Return [x, y] of the center of cell containing provided text 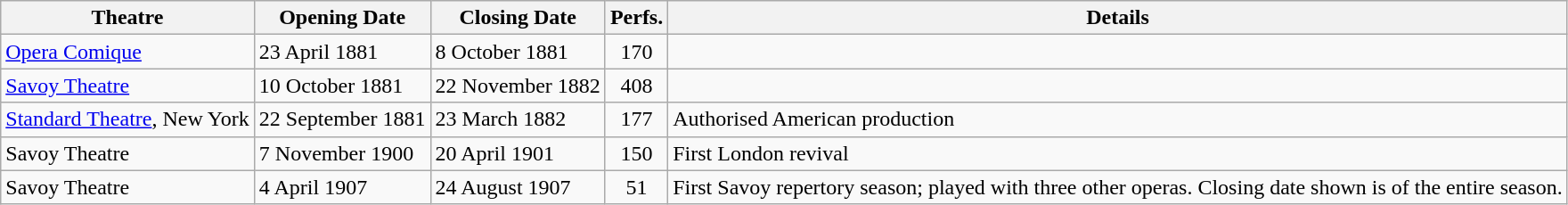
51 [636, 187]
23 March 1882 [518, 119]
Perfs. [636, 18]
Closing Date [518, 18]
22 September 1881 [342, 119]
Standard Theatre, New York [128, 119]
Theatre [128, 18]
408 [636, 86]
Authorised American production [1118, 119]
10 October 1881 [342, 86]
170 [636, 52]
22 November 1882 [518, 86]
4 April 1907 [342, 187]
20 April 1901 [518, 153]
8 October 1881 [518, 52]
150 [636, 153]
23 April 1881 [342, 52]
First London revival [1118, 153]
7 November 1900 [342, 153]
Opera Comique [128, 52]
Details [1118, 18]
First Savoy repertory season; played with three other operas. Closing date shown is of the entire season. [1118, 187]
24 August 1907 [518, 187]
177 [636, 119]
Opening Date [342, 18]
